Locate the cell with the specified text and output its [X, Y] center coordinate. 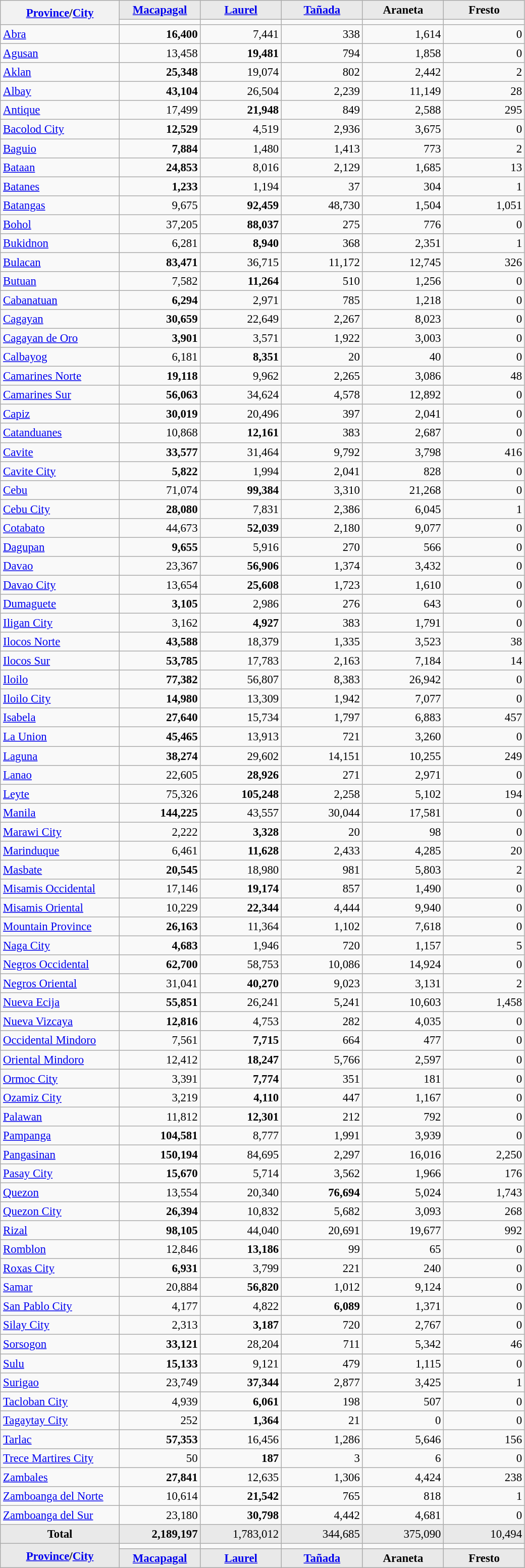
12,161 [241, 433]
9,940 [403, 907]
Ozamiz City [60, 1097]
5,241 [322, 1002]
4,753 [241, 1022]
1,783,012 [241, 1534]
11,149 [403, 91]
1,480 [241, 148]
20,691 [322, 1231]
Cotabato [60, 528]
156 [485, 1439]
Mountain Province [60, 927]
3,939 [403, 1136]
1,991 [322, 1136]
21,542 [241, 1496]
27,841 [160, 1477]
Antique [60, 111]
20,340 [241, 1192]
249 [485, 756]
1,167 [403, 1097]
664 [322, 1041]
1,233 [160, 186]
4,927 [241, 623]
Cabanatuan [60, 300]
38 [485, 642]
3,425 [403, 1382]
818 [403, 1496]
6,181 [160, 357]
457 [485, 718]
Palawan [60, 1117]
10,229 [160, 907]
221 [322, 1269]
282 [322, 1022]
1,102 [322, 927]
Total [60, 1534]
479 [322, 1363]
1,256 [403, 281]
Bulacan [60, 262]
5,024 [403, 1192]
3,798 [403, 452]
1,858 [403, 54]
Cavite [60, 452]
3,105 [160, 604]
18,379 [241, 642]
1,374 [322, 566]
1,490 [403, 889]
5 [485, 946]
19,074 [241, 72]
2,313 [160, 1326]
Zamboanga del Sur [60, 1515]
3,162 [160, 623]
5,803 [403, 870]
643 [403, 604]
48,730 [322, 205]
3,391 [160, 1079]
30,019 [160, 414]
1,286 [322, 1439]
9,655 [160, 547]
Romblon [60, 1249]
447 [322, 1097]
14,924 [403, 965]
98 [403, 832]
Agusan [60, 54]
45,465 [160, 737]
13,309 [241, 699]
17,499 [160, 111]
33,577 [160, 452]
30,798 [241, 1515]
13,458 [160, 54]
1,051 [485, 205]
23,749 [160, 1382]
5,916 [241, 547]
Trece Martires City [60, 1458]
Baguio [60, 148]
3,328 [241, 832]
3,571 [241, 338]
8,351 [241, 357]
Nueva Ecija [60, 1002]
56,063 [160, 395]
83,471 [160, 262]
25,608 [241, 585]
29,602 [241, 756]
792 [403, 1117]
368 [322, 243]
270 [322, 547]
Calbayog [60, 357]
6,883 [403, 718]
Ilocos Sur [60, 661]
18,247 [241, 1059]
56,807 [241, 680]
33,121 [160, 1344]
Masbate [60, 870]
Naga City [60, 946]
275 [322, 224]
181 [403, 1079]
276 [322, 604]
198 [322, 1401]
12,635 [241, 1477]
31,464 [241, 452]
4,285 [403, 851]
14,980 [160, 699]
71,074 [160, 490]
4,442 [322, 1515]
510 [322, 281]
2,163 [322, 661]
326 [485, 262]
37,205 [160, 224]
Quezon City [60, 1211]
36,715 [241, 262]
21,268 [403, 490]
26,504 [241, 91]
10,086 [322, 965]
84,695 [241, 1154]
3,310 [322, 490]
6,294 [160, 300]
Tacloban City [60, 1401]
338 [322, 34]
99,384 [241, 490]
65 [403, 1249]
Butuan [60, 281]
802 [322, 72]
Bukidnon [60, 243]
Pangasinan [60, 1154]
Misamis Occidental [60, 889]
44,040 [241, 1231]
Manila [60, 813]
92,459 [241, 205]
150,194 [160, 1154]
5,766 [322, 1059]
3,523 [403, 642]
2,222 [160, 832]
1,371 [403, 1306]
13 [485, 167]
1,306 [322, 1477]
7,441 [241, 34]
13,913 [241, 737]
1,194 [241, 186]
2,267 [322, 319]
12,412 [160, 1059]
1,335 [322, 642]
43,588 [160, 642]
26,241 [241, 1002]
12,846 [160, 1249]
3 [322, 1458]
304 [403, 186]
53,785 [160, 661]
Marawi City [60, 832]
34,624 [241, 395]
15,133 [160, 1363]
4,681 [403, 1515]
19,481 [241, 54]
28,080 [160, 509]
8,016 [241, 167]
22,649 [241, 319]
17,783 [241, 661]
43,557 [241, 813]
15,734 [241, 718]
4,939 [160, 1401]
52,039 [241, 528]
7,184 [403, 661]
48 [485, 376]
849 [322, 111]
10,868 [160, 433]
Iloilo City [60, 699]
144,225 [160, 813]
11,172 [322, 262]
397 [322, 414]
7,884 [160, 148]
3,086 [403, 376]
Negros Occidental [60, 965]
Quezon [60, 1192]
3,799 [241, 1269]
271 [322, 775]
2,258 [322, 794]
1,115 [403, 1363]
11,628 [241, 851]
19,118 [160, 376]
22,605 [160, 775]
981 [322, 870]
19,677 [403, 1231]
Dumaguete [60, 604]
1,458 [485, 1002]
2,386 [322, 509]
1,614 [403, 34]
Cebu [60, 490]
857 [322, 889]
238 [485, 1477]
Bataan [60, 167]
Roxas City [60, 1269]
30,659 [160, 319]
46 [485, 1344]
Albay [60, 91]
8,023 [403, 319]
6,931 [160, 1269]
773 [403, 148]
16,400 [160, 34]
Davao [60, 566]
Batanes [60, 186]
Tarlac [60, 1439]
566 [403, 547]
7,774 [241, 1079]
11,264 [241, 281]
176 [485, 1174]
5,342 [403, 1344]
3,432 [403, 566]
2,588 [403, 111]
Camarines Sur [60, 395]
1,610 [403, 585]
7,561 [160, 1041]
20,545 [160, 870]
75,326 [160, 794]
Abra [60, 34]
26,394 [160, 1211]
12,529 [160, 129]
13,554 [160, 1192]
8,383 [322, 680]
Bacolod City [60, 129]
1,723 [322, 585]
40,270 [241, 984]
Pampanga [60, 1136]
4,424 [403, 1477]
3,675 [403, 129]
13,654 [160, 585]
16,456 [241, 1439]
4,822 [241, 1306]
2,433 [322, 851]
Davao City [60, 585]
11,364 [241, 927]
Ilocos Norte [60, 642]
2,297 [322, 1154]
351 [322, 1079]
268 [485, 1211]
992 [485, 1231]
2,986 [241, 604]
9,077 [403, 528]
Leyte [60, 794]
55,851 [160, 1002]
Laguna [60, 756]
Sorsogon [60, 1344]
1,504 [403, 205]
5,102 [403, 794]
2,265 [322, 376]
5,714 [241, 1174]
Iloilo [60, 680]
37,344 [241, 1382]
Iligan City [60, 623]
721 [322, 737]
1,413 [322, 148]
477 [403, 1041]
Negros Oriental [60, 984]
1,946 [241, 946]
50 [160, 1458]
765 [322, 1496]
2,180 [322, 528]
62,700 [160, 965]
Ormoc City [60, 1079]
1,994 [241, 471]
16,016 [403, 1154]
2,239 [322, 91]
Camarines Norte [60, 376]
28,926 [241, 775]
Pasay City [60, 1174]
10,494 [485, 1534]
5,822 [160, 471]
Dagupan [60, 547]
98,105 [160, 1231]
Samar [60, 1287]
12,816 [160, 1022]
Tagaytay City [60, 1420]
9,023 [322, 984]
2,687 [403, 433]
Catanduanes [60, 433]
88,037 [241, 224]
Rizal [60, 1231]
37 [322, 186]
6,061 [241, 1401]
38,274 [160, 756]
2,250 [485, 1154]
1,966 [403, 1174]
1,157 [403, 946]
14,151 [322, 756]
7,618 [403, 927]
19,174 [241, 889]
2,936 [322, 129]
344,685 [322, 1534]
Surigao [60, 1382]
9,675 [160, 205]
76,694 [322, 1192]
4,110 [241, 1097]
21 [322, 1420]
Cagayan de Oro [60, 338]
Marinduque [60, 851]
794 [322, 54]
23,180 [160, 1515]
252 [160, 1420]
Lanao [60, 775]
9,792 [322, 452]
6,281 [160, 243]
57,353 [160, 1439]
14 [485, 661]
10,603 [403, 1002]
30,044 [322, 813]
Batangas [60, 205]
12,745 [403, 262]
828 [403, 471]
Capiz [60, 414]
40 [403, 357]
10,614 [160, 1496]
7,077 [403, 699]
212 [322, 1117]
2,351 [403, 243]
507 [403, 1401]
105,248 [241, 794]
2,129 [322, 167]
776 [403, 224]
22,344 [241, 907]
7,715 [241, 1041]
23,367 [160, 566]
Cavite City [60, 471]
Nueva Vizcaya [60, 1022]
Zambales [60, 1477]
5,646 [403, 1439]
5,682 [322, 1211]
28 [485, 91]
6 [403, 1458]
1,364 [241, 1420]
10,255 [403, 756]
18,980 [241, 870]
7,582 [160, 281]
9,124 [403, 1287]
2,189,197 [160, 1534]
1,743 [485, 1192]
295 [485, 111]
4,035 [403, 1022]
3,562 [322, 1174]
10,832 [241, 1211]
12,301 [241, 1117]
43,104 [160, 91]
21,948 [241, 111]
44,673 [160, 528]
375,090 [403, 1534]
24,853 [160, 167]
4,578 [322, 395]
194 [485, 794]
56,820 [241, 1287]
Bohol [60, 224]
Aklan [60, 72]
6,045 [403, 509]
11,812 [160, 1117]
7,831 [241, 509]
3,093 [403, 1211]
28,204 [241, 1344]
8,940 [241, 243]
15,670 [160, 1174]
26,942 [403, 680]
Silay City [60, 1326]
104,581 [160, 1136]
187 [241, 1458]
416 [485, 452]
San Pablo City [60, 1306]
2,442 [403, 72]
1,012 [322, 1287]
1,922 [322, 338]
1,218 [403, 300]
12,892 [403, 395]
4,519 [241, 129]
77,382 [160, 680]
La Union [60, 737]
3,187 [241, 1326]
6,089 [322, 1306]
Sulu [60, 1363]
27,640 [160, 718]
1,685 [403, 167]
2,597 [403, 1059]
20,496 [241, 414]
2,877 [322, 1382]
Cagayan [60, 319]
25,348 [160, 72]
6,461 [160, 851]
1,942 [322, 699]
Isabela [60, 718]
17,581 [403, 813]
711 [322, 1344]
Oriental Mindoro [60, 1059]
3,901 [160, 338]
4,683 [160, 946]
2,767 [403, 1326]
1,791 [403, 623]
Occidental Mindoro [60, 1041]
3,131 [403, 984]
1,797 [322, 718]
26,163 [160, 927]
4,444 [322, 907]
3,003 [403, 338]
8,777 [241, 1136]
9,962 [241, 376]
17,146 [160, 889]
785 [322, 300]
4,177 [160, 1306]
Zamboanga del Norte [60, 1496]
3,260 [403, 737]
31,041 [160, 984]
20,884 [160, 1287]
56,906 [241, 566]
Misamis Oriental [60, 907]
58,753 [241, 965]
9,121 [241, 1363]
3,219 [160, 1097]
240 [403, 1269]
13,186 [241, 1249]
Cebu City [60, 509]
99 [322, 1249]
